Output the [X, Y] coordinate of the center of the cell containing the given text.  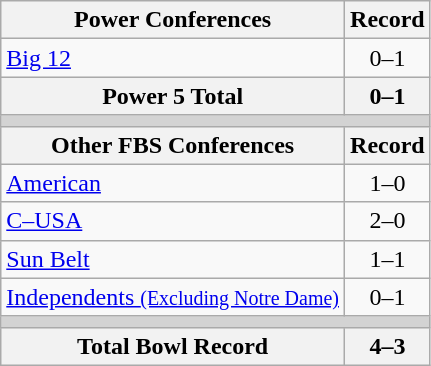
Power 5 Total [173, 96]
C–USA [173, 221]
2–0 [388, 221]
Other FBS Conferences [173, 145]
Independents (Excluding Notre Dame) [173, 297]
1–1 [388, 259]
Power Conferences [173, 20]
American [173, 183]
Big 12 [173, 58]
1–0 [388, 183]
4–3 [388, 346]
Sun Belt [173, 259]
Total Bowl Record [173, 346]
